Capture the cell that displays the provided text and extract its (X, Y) central coordinate. 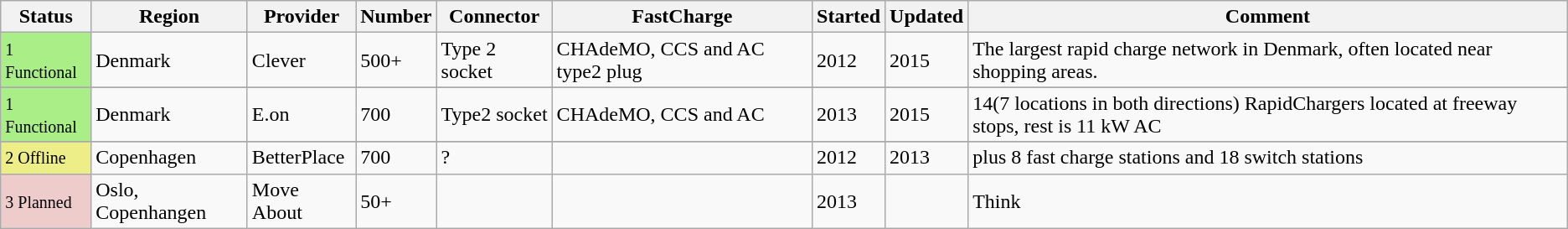
Updated (926, 17)
3 Planned (46, 201)
Connector (494, 17)
Oslo, Copenhangen (169, 201)
Status (46, 17)
14(7 locations in both directions) RapidChargers located at freeway stops, rest is 11 kW AC (1268, 114)
Comment (1268, 17)
Provider (302, 17)
plus 8 fast charge stations and 18 switch stations (1268, 158)
50+ (396, 201)
2 Offline (46, 158)
The largest rapid charge network in Denmark, often located near shopping areas. (1268, 60)
Region (169, 17)
Type 2 socket (494, 60)
500+ (396, 60)
Move About (302, 201)
Type2 socket (494, 114)
Copenhagen (169, 158)
FastCharge (682, 17)
Clever (302, 60)
Think (1268, 201)
BetterPlace (302, 158)
Started (849, 17)
? (494, 158)
E.on (302, 114)
CHAdeMO, CCS and AC (682, 114)
CHAdeMO, CCS and AC type2 plug (682, 60)
Number (396, 17)
